Identify which cell holds the provided text, then report its [x, y] central coordinate. 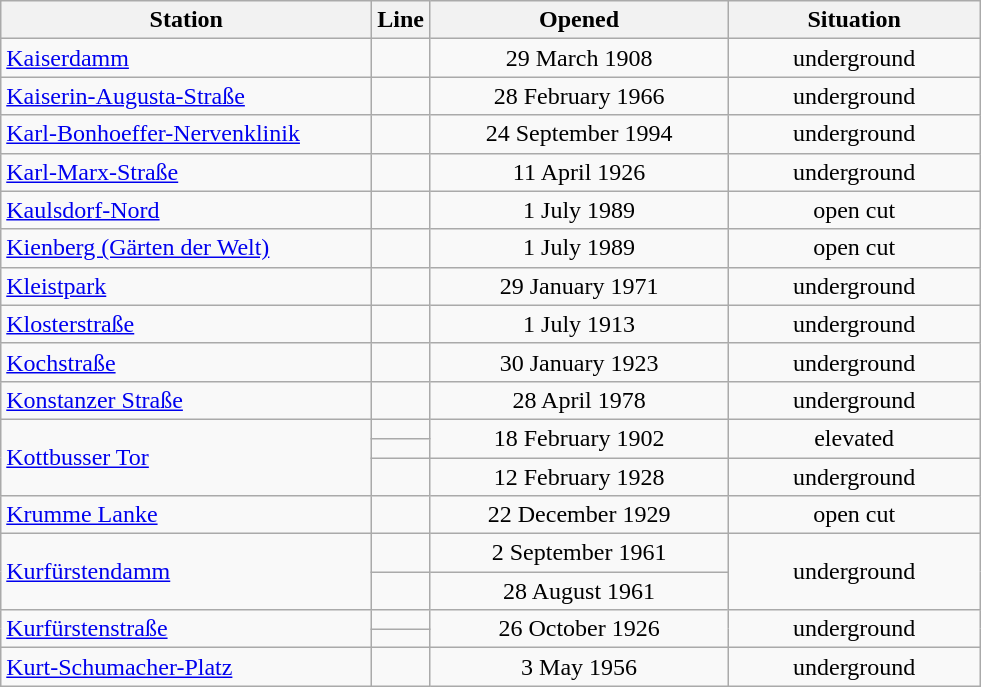
29 January 1971 [580, 286]
Konstanzer Straße [186, 400]
30 January 1923 [580, 362]
2 September 1961 [580, 553]
12 February 1928 [580, 477]
Line [401, 20]
Station [186, 20]
28 August 1961 [580, 591]
Kaiserdamm [186, 58]
18 February 1902 [580, 438]
Kleistpark [186, 286]
24 September 1994 [580, 134]
Kienberg (Gärten der Welt) [186, 248]
3 May 1956 [580, 667]
Kottbusser Tor [186, 457]
28 April 1978 [580, 400]
Kochstraße [186, 362]
11 April 1926 [580, 172]
Krumme Lanke [186, 515]
Klosterstraße [186, 324]
Kurfürstendamm [186, 572]
Kaulsdorf-Nord [186, 210]
22 December 1929 [580, 515]
Kaiserin-Augusta-Straße [186, 96]
Situation [854, 20]
1 July 1913 [580, 324]
Kurt-Schumacher-Platz [186, 667]
Karl-Marx-Straße [186, 172]
elevated [854, 438]
26 October 1926 [580, 629]
Kurfürstenstraße [186, 629]
29 March 1908 [580, 58]
Opened [580, 20]
28 February 1966 [580, 96]
Karl-Bonhoeffer-Nervenklinik [186, 134]
